Output the [x, y] coordinate of the center of the cell containing the given text.  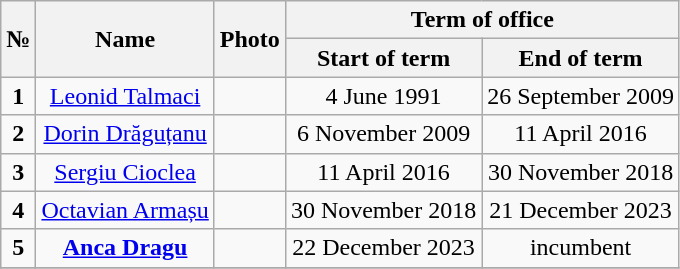
22 December 2023 [383, 248]
4 June 1991 [383, 96]
2 [18, 134]
Term of office [482, 20]
6 November 2009 [383, 134]
incumbent [581, 248]
Leonid Talmaci [125, 96]
Photo [250, 39]
Sergiu Cioclea [125, 172]
26 September 2009 [581, 96]
5 [18, 248]
21 December 2023 [581, 210]
№ [18, 39]
Dorin Drăguțanu [125, 134]
4 [18, 210]
Start of term [383, 58]
Name [125, 39]
Octavian Armașu [125, 210]
3 [18, 172]
1 [18, 96]
End of term [581, 58]
Anca Dragu [125, 248]
